Return the [x, y] coordinate for the center point of the cell that contains the specified text.  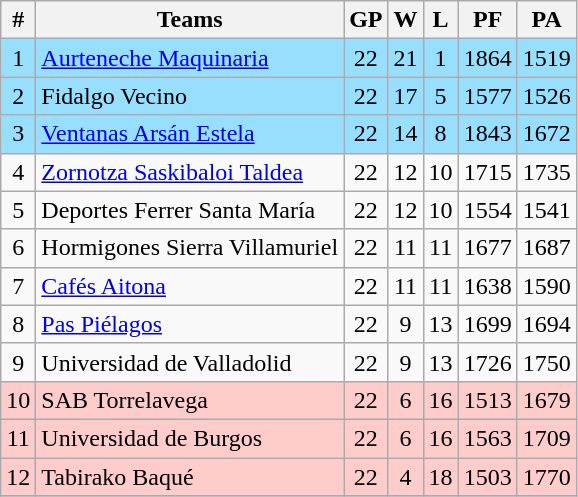
1577 [488, 96]
1554 [488, 210]
1672 [546, 134]
PA [546, 20]
1699 [488, 324]
Cafés Aitona [190, 286]
1715 [488, 172]
1735 [546, 172]
Universidad de Valladolid [190, 362]
14 [406, 134]
SAB Torrelavega [190, 400]
1513 [488, 400]
PF [488, 20]
1726 [488, 362]
# [18, 20]
Tabirako Baqué [190, 477]
Aurteneche Maquinaria [190, 58]
L [440, 20]
Ventanas Arsán Estela [190, 134]
1638 [488, 286]
1687 [546, 248]
Universidad de Burgos [190, 438]
17 [406, 96]
1541 [546, 210]
Zornotza Saskibaloi Taldea [190, 172]
18 [440, 477]
7 [18, 286]
W [406, 20]
1679 [546, 400]
Teams [190, 20]
GP [366, 20]
1590 [546, 286]
Hormigones Sierra Villamuriel [190, 248]
21 [406, 58]
1563 [488, 438]
1709 [546, 438]
1694 [546, 324]
2 [18, 96]
1770 [546, 477]
Deportes Ferrer Santa María [190, 210]
1750 [546, 362]
1864 [488, 58]
1843 [488, 134]
1519 [546, 58]
1503 [488, 477]
3 [18, 134]
Fidalgo Vecino [190, 96]
1677 [488, 248]
Pas Piélagos [190, 324]
1526 [546, 96]
